Return [x, y] of the center of cell containing provided text 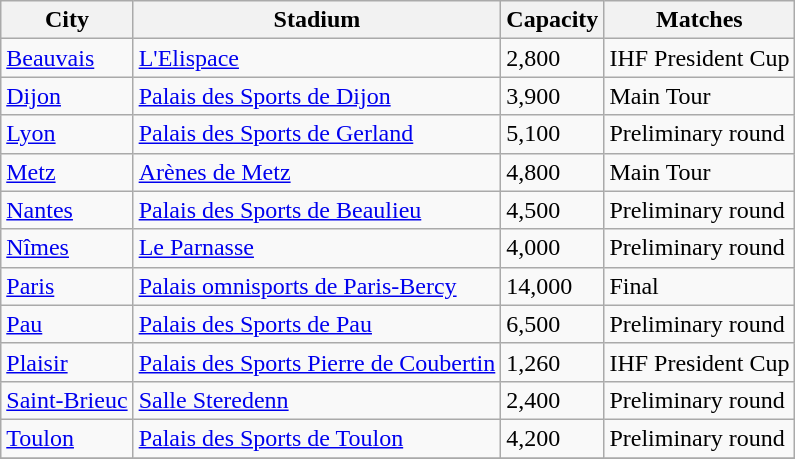
4,000 [552, 248]
Stadium [317, 20]
Dijon [67, 96]
Capacity [552, 20]
Saint-Brieuc [67, 400]
1,260 [552, 362]
5,100 [552, 134]
Palais des Sports de Toulon [317, 438]
Pau [67, 324]
Lyon [67, 134]
City [67, 20]
L'Elispace [317, 58]
Nîmes [67, 248]
3,900 [552, 96]
Palais omnisports de Paris-Bercy [317, 286]
Palais des Sports de Dijon [317, 96]
4,800 [552, 172]
14,000 [552, 286]
Paris [67, 286]
Palais des Sports de Beaulieu [317, 210]
Salle Steredenn [317, 400]
Matches [700, 20]
Nantes [67, 210]
Arènes de Metz [317, 172]
Final [700, 286]
Le Parnasse [317, 248]
Plaisir [67, 362]
Palais des Sports Pierre de Coubertin [317, 362]
Metz [67, 172]
Palais des Sports de Pau [317, 324]
6,500 [552, 324]
Beauvais [67, 58]
Toulon [67, 438]
2,800 [552, 58]
4,500 [552, 210]
2,400 [552, 400]
Palais des Sports de Gerland [317, 134]
4,200 [552, 438]
